Output the [x, y] coordinate of the center of the cell containing the given text.  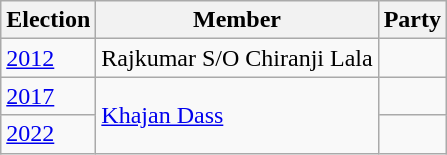
Khajan Dass [237, 115]
Election [48, 20]
2017 [48, 96]
Rajkumar S/O Chiranji Lala [237, 58]
Member [237, 20]
Party [412, 20]
2012 [48, 58]
2022 [48, 134]
